Scan for the cell matching the given text and deliver its (X, Y) coordinate at center. 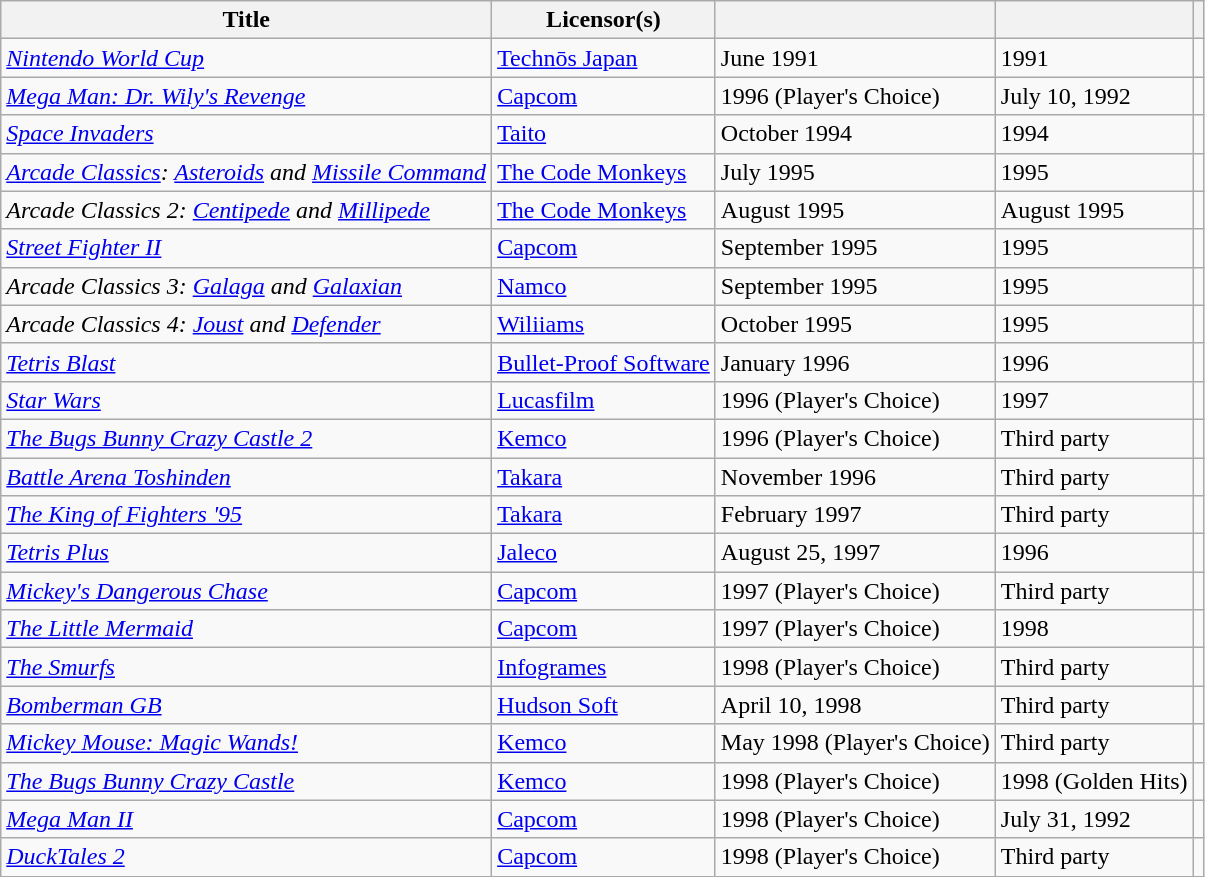
Street Fighter II (246, 248)
The Little Mermaid (246, 629)
October 1994 (855, 134)
1991 (1094, 58)
February 1997 (855, 515)
Mickey Mouse: Magic Wands! (246, 743)
June 1991 (855, 58)
Namco (604, 286)
The Smurfs (246, 667)
Infogrames (604, 667)
Hudson Soft (604, 705)
Wiliiams (604, 324)
1997 (1094, 400)
July 31, 1992 (1094, 819)
Space Invaders (246, 134)
Title (246, 20)
Bomberman GB (246, 705)
Tetris Blast (246, 362)
Lucasfilm (604, 400)
Nintendo World Cup (246, 58)
Mickey's Dangerous Chase (246, 591)
Arcade Classics 2: Centipede and Millipede (246, 210)
Bullet-Proof Software (604, 362)
DuckTales 2 (246, 857)
January 1996 (855, 362)
1998 (Golden Hits) (1094, 781)
October 1995 (855, 324)
Arcade Classics 3: Galaga and Galaxian (246, 286)
Tetris Plus (246, 553)
April 10, 1998 (855, 705)
Battle Arena Toshinden (246, 477)
Arcade Classics: Asteroids and Missile Command (246, 172)
Star Wars (246, 400)
July 10, 1992 (1094, 96)
Mega Man: Dr. Wily's Revenge (246, 96)
1994 (1094, 134)
Jaleco (604, 553)
July 1995 (855, 172)
1998 (1094, 629)
November 1996 (855, 477)
The Bugs Bunny Crazy Castle (246, 781)
Licensor(s) (604, 20)
Arcade Classics 4: Joust and Defender (246, 324)
May 1998 (Player's Choice) (855, 743)
Taito (604, 134)
The King of Fighters '95 (246, 515)
August 25, 1997 (855, 553)
Technōs Japan (604, 58)
The Bugs Bunny Crazy Castle 2 (246, 438)
Mega Man II (246, 819)
